For the text-containing cell, return its midpoint in [X, Y] coordinate format. 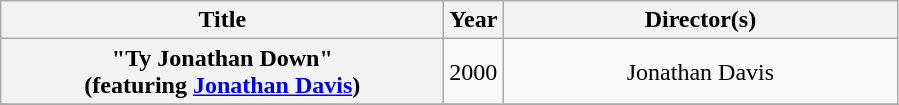
"Ty Jonathan Down"(featuring Jonathan Davis) [222, 72]
Title [222, 20]
Year [474, 20]
Director(s) [700, 20]
Jonathan Davis [700, 72]
2000 [474, 72]
